Determine the (X, Y) coordinate at the center of the cell enclosing the given text.  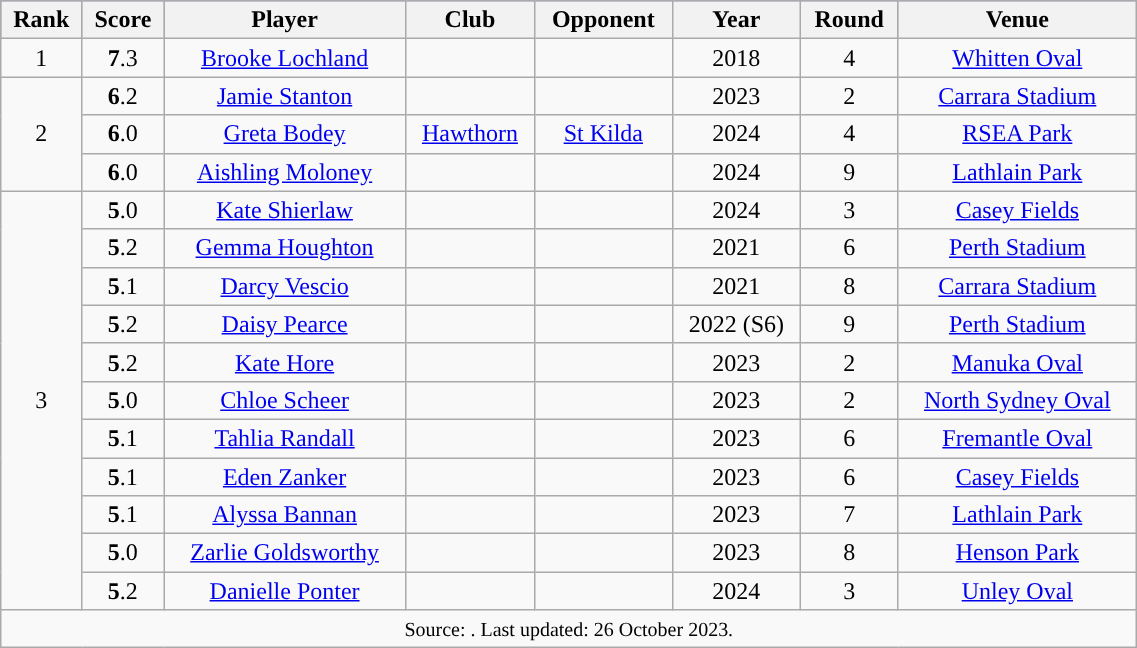
Kate Hore (284, 362)
Unley Oval (1018, 591)
St Kilda (604, 134)
Manuka Oval (1018, 362)
Rank (42, 20)
7 (850, 515)
Hawthorn (470, 134)
Gemma Houghton (284, 248)
Club (470, 20)
RSEA Park (1018, 134)
North Sydney Oval (1018, 400)
Whitten Oval (1018, 58)
Greta Bodey (284, 134)
2018 (736, 58)
Brooke Lochland (284, 58)
Henson Park (1018, 553)
Aishling Moloney (284, 172)
Player (284, 20)
Eden Zanker (284, 477)
7.3 (123, 58)
Round (850, 20)
Source: . Last updated: 26 October 2023. (569, 629)
6.2 (123, 96)
Kate Shierlaw (284, 210)
2022 (S6) (736, 324)
Tahlia Randall (284, 438)
Score (123, 20)
Darcy Vescio (284, 286)
Venue (1018, 20)
Fremantle Oval (1018, 438)
Jamie Stanton (284, 96)
Opponent (604, 20)
Year (736, 20)
Alyssa Bannan (284, 515)
Chloe Scheer (284, 400)
Danielle Ponter (284, 591)
Zarlie Goldsworthy (284, 553)
1 (42, 58)
Daisy Pearce (284, 324)
